Pinpoint the cell where the given text exists, returning its [X, Y] midpoint coordinate. 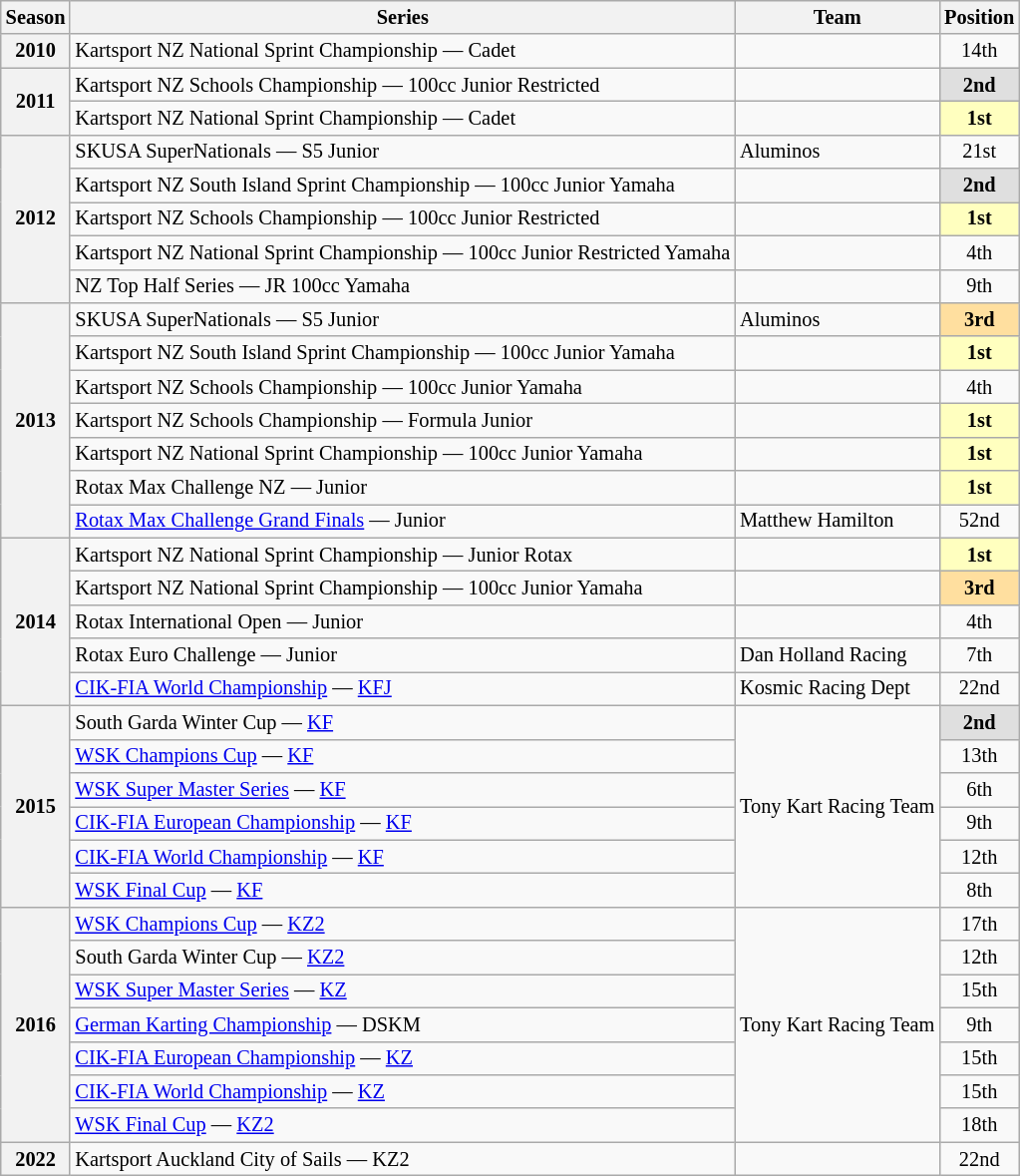
CIK-FIA World Championship — KF [403, 857]
South Garda Winter Cup — KZ2 [403, 958]
17th [979, 924]
Series [403, 17]
Kartsport NZ National Sprint Championship — Junior Rotax [403, 555]
8th [979, 890]
German Karting Championship — DSKM [403, 1024]
CIK-FIA European Championship — KZ [403, 1058]
CIK-FIA World Championship — KZ [403, 1091]
WSK Final Cup — KZ2 [403, 1125]
Kartsport Auckland City of Sails — KZ2 [403, 1159]
2014 [36, 621]
7th [979, 655]
2010 [36, 51]
Kartsport NZ National Sprint Championship — 100cc Junior Restricted Yamaha [403, 252]
Kartsport NZ Schools Championship — Formula Junior [403, 420]
13th [979, 756]
CIK-FIA European Championship — KF [403, 823]
WSK Super Master Series — KF [403, 789]
Rotax Max Challenge NZ — Junior [403, 488]
Dan Holland Racing [838, 655]
NZ Top Half Series — JR 100cc Yamaha [403, 286]
WSK Champions Cup — KF [403, 756]
South Garda Winter Cup — KF [403, 722]
52nd [979, 521]
Team [838, 17]
Position [979, 17]
WSK Super Master Series — KZ [403, 990]
Rotax Max Challenge Grand Finals — Junior [403, 521]
Rotax International Open — Junior [403, 621]
21st [979, 152]
2015 [36, 806]
WSK Champions Cup — KZ2 [403, 924]
CIK-FIA World Championship — KFJ [403, 688]
2013 [36, 420]
WSK Final Cup — KF [403, 890]
Matthew Hamilton [838, 521]
Season [36, 17]
Rotax Euro Challenge — Junior [403, 655]
Kartsport NZ Schools Championship — 100cc Junior Yamaha [403, 387]
2012 [36, 218]
Kosmic Racing Dept [838, 688]
14th [979, 51]
18th [979, 1125]
2022 [36, 1159]
2016 [36, 1024]
6th [979, 789]
2011 [36, 102]
